From the cell containing the given text, extract its center point as [X, Y] coordinate. 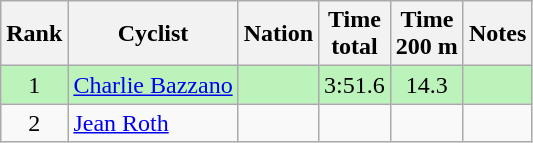
Nation [278, 34]
Jean Roth [153, 123]
Charlie Bazzano [153, 85]
14.3 [426, 85]
1 [34, 85]
Time200 m [426, 34]
Rank [34, 34]
3:51.6 [355, 85]
2 [34, 123]
Timetotal [355, 34]
Cyclist [153, 34]
Notes [497, 34]
